Provide the (x, y) coordinate of the cell's center where the given text is located.  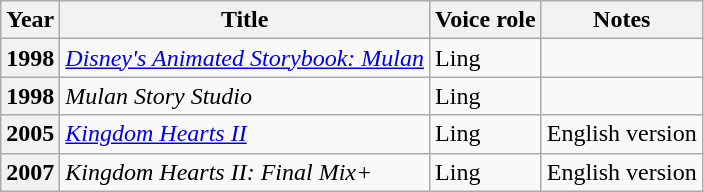
Kingdom Hearts II: Final Mix+ (245, 172)
Voice role (486, 20)
Disney's Animated Storybook: Mulan (245, 58)
Notes (622, 20)
Kingdom Hearts II (245, 134)
2007 (30, 172)
Mulan Story Studio (245, 96)
Year (30, 20)
2005 (30, 134)
Title (245, 20)
